Extract the (X, Y) coordinate from the center of the cell holding the provided text.  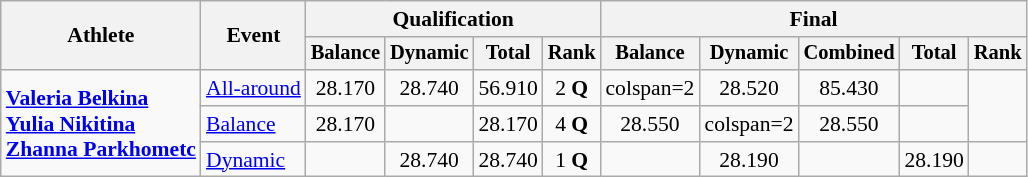
Combined (850, 54)
28.740 (429, 88)
Event (254, 36)
Final (813, 19)
4 Q (572, 124)
28.520 (748, 88)
85.430 (850, 88)
All-around (254, 88)
Athlete (101, 36)
2 Q (572, 88)
Valeria BelkinaYulia NikitinaZhanna Parkhometc (101, 124)
Qualification (454, 19)
56.910 (508, 88)
